From the cell containing the given text, extract its center point as [X, Y] coordinate. 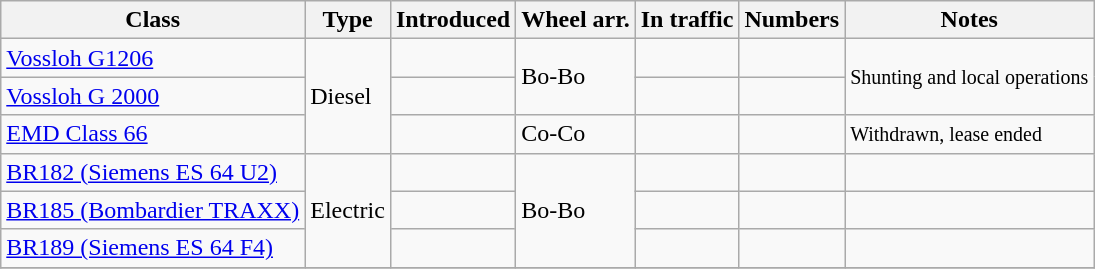
Type [348, 20]
Numbers [792, 20]
Wheel arr. [576, 20]
Vossloh G1206 [153, 58]
Introduced [452, 20]
In traffic [687, 20]
Class [153, 20]
Notes [970, 20]
Diesel [348, 96]
BR185 (Bombardier TRAXX) [153, 210]
Shunting and local operations [970, 77]
EMD Class 66 [153, 134]
Withdrawn, lease ended [970, 134]
Electric [348, 210]
BR182 (Siemens ES 64 U2) [153, 172]
Co-Co [576, 134]
BR189 (Siemens ES 64 F4) [153, 248]
Vossloh G 2000 [153, 96]
